Identify which cell holds the provided text, then report its [X, Y] central coordinate. 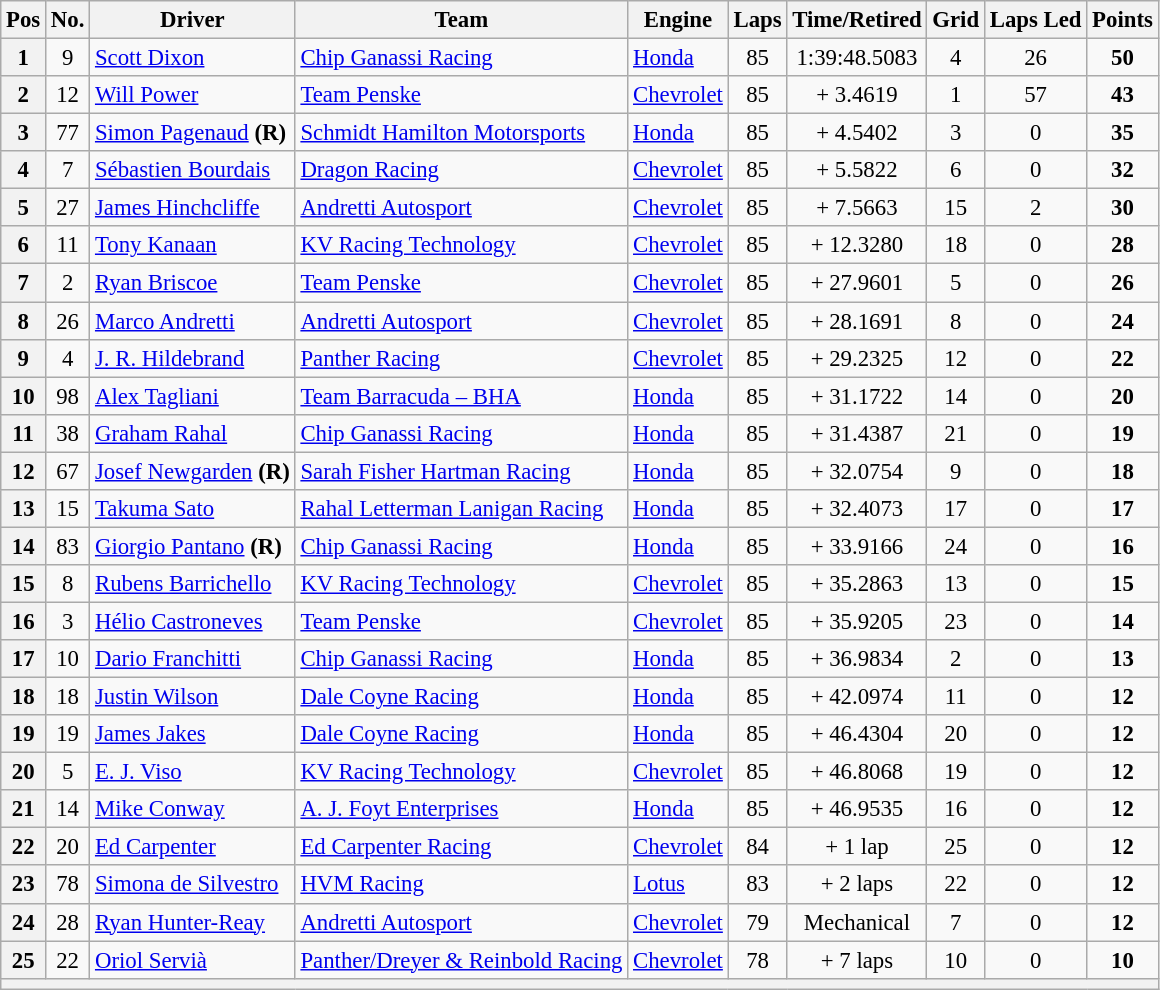
+ 46.9535 [857, 809]
+ 28.1691 [857, 321]
Laps [758, 20]
Will Power [192, 95]
Sarah Fisher Hartman Racing [462, 471]
Ryan Briscoe [192, 283]
Ryan Hunter-Reay [192, 922]
E. J. Viso [192, 772]
+ 36.9834 [857, 659]
Panther/Dreyer & Reinbold Racing [462, 960]
J. R. Hildebrand [192, 358]
+ 32.4073 [857, 509]
43 [1122, 95]
Hélio Castroneves [192, 621]
30 [1122, 208]
+ 7.5663 [857, 208]
+ 46.8068 [857, 772]
+ 12.3280 [857, 245]
HVM Racing [462, 885]
Takuma Sato [192, 509]
Oriol Servià [192, 960]
+ 31.1722 [857, 396]
Josef Newgarden (R) [192, 471]
+ 4.5402 [857, 133]
+ 42.0974 [857, 697]
Justin Wilson [192, 697]
+ 2 laps [857, 885]
Grid [956, 20]
35 [1122, 133]
James Hinchcliffe [192, 208]
Scott Dixon [192, 58]
+ 1 lap [857, 847]
79 [758, 922]
Time/Retired [857, 20]
+ 46.4304 [857, 734]
+ 35.2863 [857, 584]
Ed Carpenter Racing [462, 847]
84 [758, 847]
Pos [24, 20]
A. J. Foyt Enterprises [462, 809]
Sébastien Bourdais [192, 170]
Giorgio Pantano (R) [192, 546]
+ 31.4387 [857, 433]
Panther Racing [462, 358]
+ 3.4619 [857, 95]
+ 27.9601 [857, 283]
Graham Rahal [192, 433]
32 [1122, 170]
57 [1035, 95]
+ 29.2325 [857, 358]
1:39:48.5083 [857, 58]
67 [68, 471]
Points [1122, 20]
Driver [192, 20]
98 [68, 396]
Team Barracuda – BHA [462, 396]
Team [462, 20]
Mike Conway [192, 809]
Laps Led [1035, 20]
+ 33.9166 [857, 546]
Rubens Barrichello [192, 584]
Dragon Racing [462, 170]
Ed Carpenter [192, 847]
38 [68, 433]
27 [68, 208]
Dario Franchitti [192, 659]
Lotus [678, 885]
Simon Pagenaud (R) [192, 133]
+ 5.5822 [857, 170]
+ 35.9205 [857, 621]
Simona de Silvestro [192, 885]
Rahal Letterman Lanigan Racing [462, 509]
Marco Andretti [192, 321]
Schmidt Hamilton Motorsports [462, 133]
Tony Kanaan [192, 245]
No. [68, 20]
Engine [678, 20]
50 [1122, 58]
+ 7 laps [857, 960]
+ 32.0754 [857, 471]
77 [68, 133]
James Jakes [192, 734]
Alex Tagliani [192, 396]
Mechanical [857, 922]
